For the text-containing cell, return its midpoint in [x, y] coordinate format. 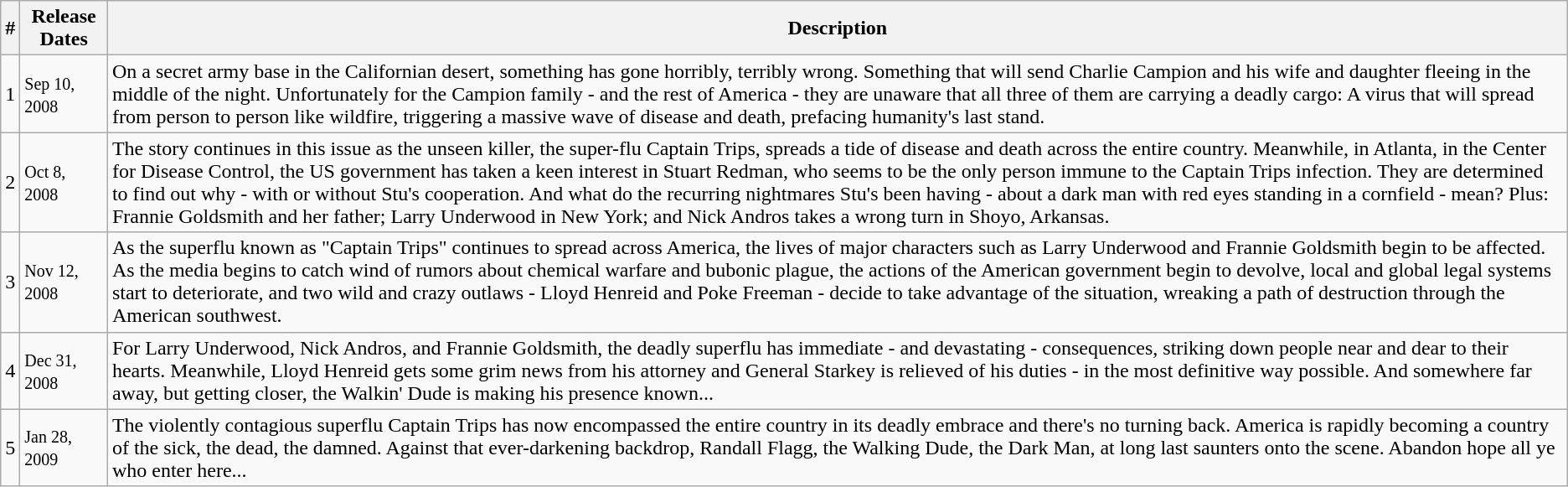
# [10, 28]
4 [10, 370]
Nov 12, 2008 [64, 282]
Release Dates [64, 28]
Oct 8, 2008 [64, 183]
Jan 28, 2009 [64, 448]
1 [10, 94]
Sep 10, 2008 [64, 94]
3 [10, 282]
Dec 31, 2008 [64, 370]
5 [10, 448]
Description [838, 28]
2 [10, 183]
